Find where the given text appears and provide that cell's center as [x, y] coordinate. 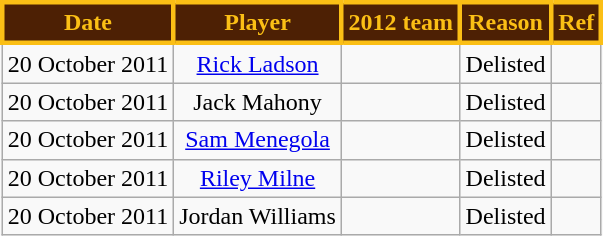
Jordan Williams [258, 216]
Sam Menegola [258, 140]
Jack Mahony [258, 102]
Ref [576, 22]
Rick Ladson [258, 63]
2012 team [400, 22]
Riley Milne [258, 178]
Reason [506, 22]
Player [258, 22]
Date [88, 22]
